Provide the (x, y) coordinate of the cell's center where the given text is located.  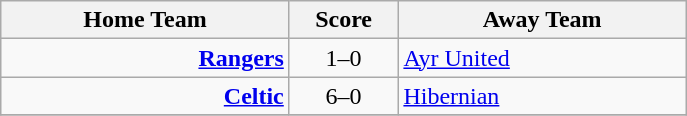
6–0 (344, 96)
Home Team (146, 20)
Away Team (542, 20)
Score (344, 20)
1–0 (344, 58)
Rangers (146, 58)
Celtic (146, 96)
Ayr United (542, 58)
Hibernian (542, 96)
